Determine the [x, y] coordinate at the center of the cell enclosing the given text.  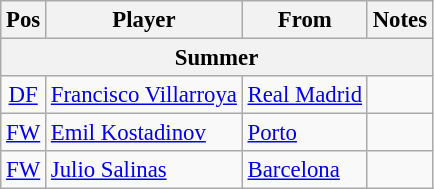
Francisco Villarroya [144, 95]
Julio Salinas [144, 170]
Porto [304, 133]
Summer [217, 58]
Player [144, 20]
DF [24, 95]
Emil Kostadinov [144, 133]
Real Madrid [304, 95]
Notes [400, 20]
Pos [24, 20]
From [304, 20]
Barcelona [304, 170]
